Pinpoint the cell where the given text exists, returning its [X, Y] midpoint coordinate. 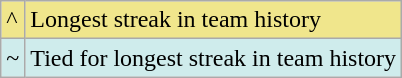
Tied for longest streak in team history [214, 58]
^ [13, 20]
Longest streak in team history [214, 20]
~ [13, 58]
